Locate the cell with the specified text and output its (x, y) center coordinate. 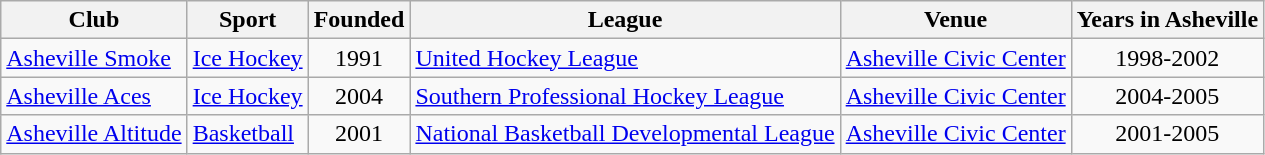
United Hockey League (625, 58)
Founded (359, 20)
2001 (359, 134)
1998-2002 (1167, 58)
1991 (359, 58)
Asheville Aces (94, 96)
Southern Professional Hockey League (625, 96)
Venue (956, 20)
Asheville Altitude (94, 134)
Years in Asheville (1167, 20)
2001-2005 (1167, 134)
Club (94, 20)
National Basketball Developmental League (625, 134)
2004-2005 (1167, 96)
Sport (248, 20)
Asheville Smoke (94, 58)
Basketball (248, 134)
2004 (359, 96)
League (625, 20)
